Identify which cell holds the provided text, then report its (x, y) central coordinate. 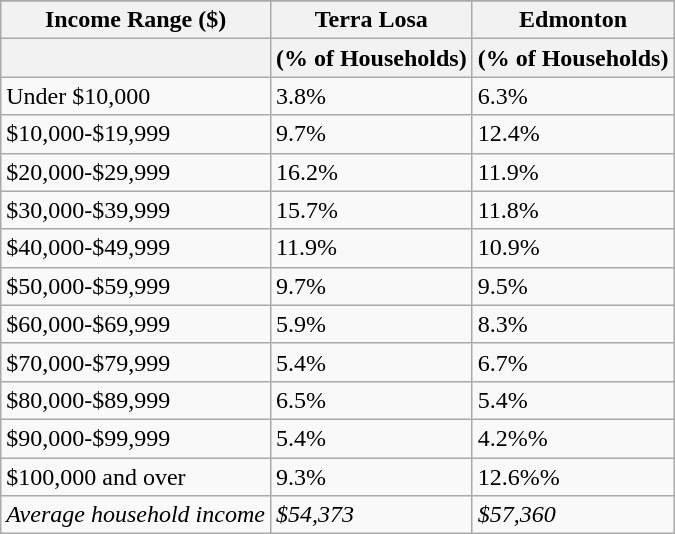
8.3% (573, 324)
9.3% (371, 477)
$40,000-$49,999 (136, 248)
$50,000-$59,999 (136, 286)
3.8% (371, 96)
$57,360 (573, 515)
$100,000 and over (136, 477)
$10,000-$19,999 (136, 134)
$30,000-$39,999 (136, 210)
$80,000-$89,999 (136, 400)
12.4% (573, 134)
Terra Losa (371, 20)
6.7% (573, 362)
Edmonton (573, 20)
6.5% (371, 400)
15.7% (371, 210)
5.9% (371, 324)
Under $10,000 (136, 96)
$60,000-$69,999 (136, 324)
12.6%% (573, 477)
$20,000-$29,999 (136, 172)
4.2%% (573, 438)
9.5% (573, 286)
10.9% (573, 248)
$70,000-$79,999 (136, 362)
Average household income (136, 515)
$90,000-$99,999 (136, 438)
$54,373 (371, 515)
16.2% (371, 172)
6.3% (573, 96)
Income Range ($) (136, 20)
11.8% (573, 210)
